Find where the given text appears and provide that cell's center as (X, Y) coordinate. 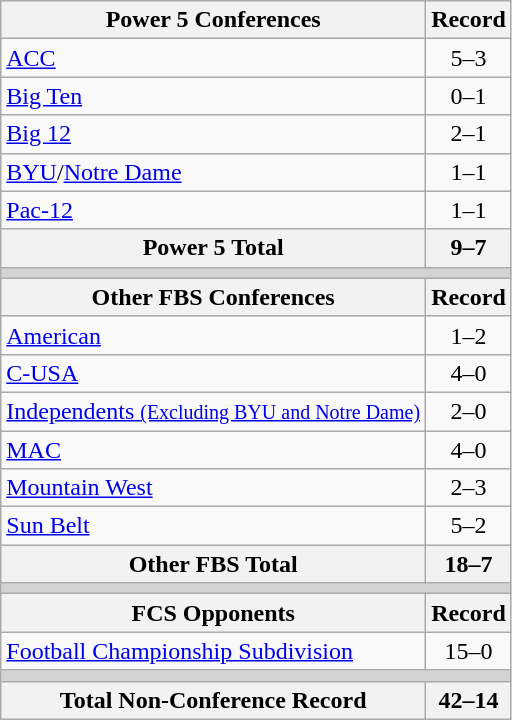
Other FBS Conferences (214, 297)
Power 5 Conferences (214, 20)
American (214, 335)
Big 12 (214, 134)
18–7 (469, 564)
15–0 (469, 651)
Pac-12 (214, 210)
42–14 (469, 700)
ACC (214, 58)
Sun Belt (214, 526)
MAC (214, 449)
5–2 (469, 526)
0–1 (469, 96)
Big Ten (214, 96)
2–1 (469, 134)
Football Championship Subdivision (214, 651)
5–3 (469, 58)
2–0 (469, 411)
Total Non-Conference Record (214, 700)
BYU/Notre Dame (214, 172)
Power 5 Total (214, 248)
Mountain West (214, 488)
FCS Opponents (214, 613)
C-USA (214, 373)
Independents (Excluding BYU and Notre Dame) (214, 411)
Other FBS Total (214, 564)
2–3 (469, 488)
1–2 (469, 335)
9–7 (469, 248)
